Capture the cell that displays the provided text and extract its (x, y) central coordinate. 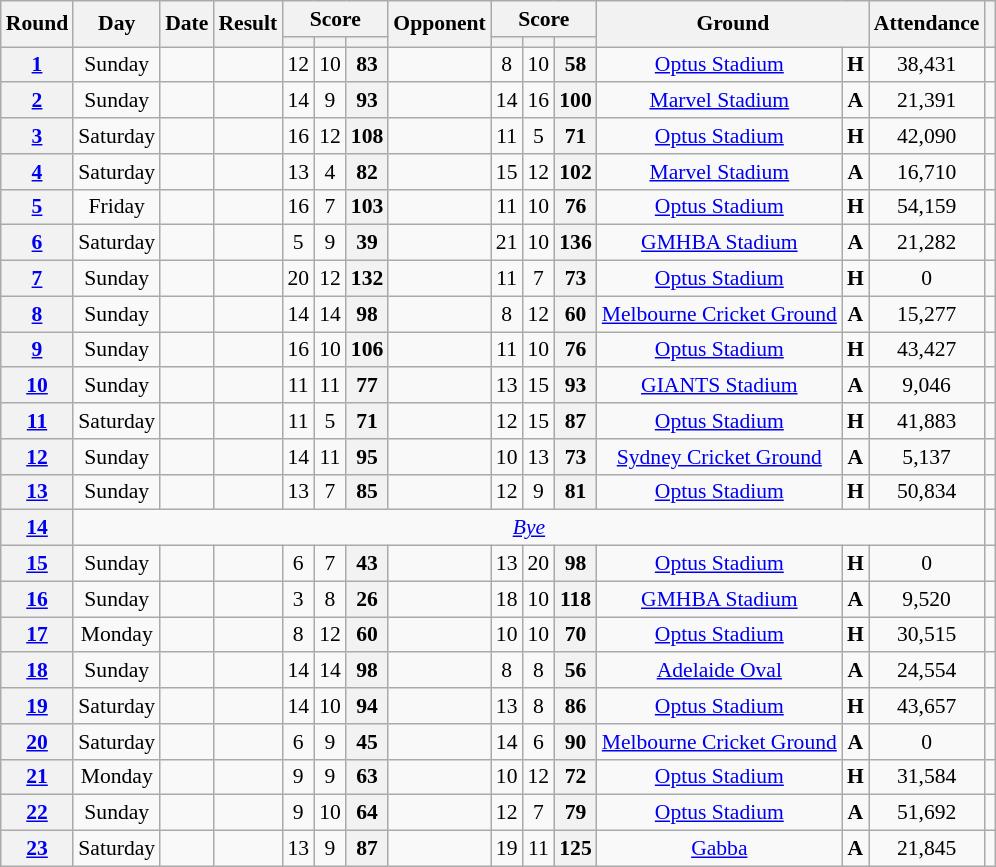
82 (368, 172)
24,554 (927, 671)
64 (368, 813)
54,159 (927, 207)
21,845 (927, 849)
70 (576, 635)
86 (576, 706)
Attendance (927, 24)
41,883 (927, 421)
77 (368, 386)
56 (576, 671)
43,657 (927, 706)
83 (368, 65)
125 (576, 849)
72 (576, 777)
30,515 (927, 635)
23 (38, 849)
5,137 (927, 457)
100 (576, 101)
38,431 (927, 65)
Sydney Cricket Ground (720, 457)
17 (38, 635)
39 (368, 243)
16,710 (927, 172)
118 (576, 599)
136 (576, 243)
Date (186, 24)
85 (368, 492)
Bye (528, 528)
95 (368, 457)
42,090 (927, 136)
43,427 (927, 350)
9,046 (927, 386)
15,277 (927, 314)
90 (576, 742)
GIANTS Stadium (720, 386)
45 (368, 742)
26 (368, 599)
51,692 (927, 813)
9,520 (927, 599)
Result (248, 24)
102 (576, 172)
Ground (733, 24)
63 (368, 777)
Round (38, 24)
Friday (116, 207)
2 (38, 101)
79 (576, 813)
Day (116, 24)
43 (368, 564)
Adelaide Oval (720, 671)
Opponent (440, 24)
103 (368, 207)
Gabba (720, 849)
94 (368, 706)
108 (368, 136)
81 (576, 492)
58 (576, 65)
22 (38, 813)
21,391 (927, 101)
1 (38, 65)
132 (368, 279)
31,584 (927, 777)
106 (368, 350)
21,282 (927, 243)
50,834 (927, 492)
